Return (X, Y) of the center of cell containing provided text 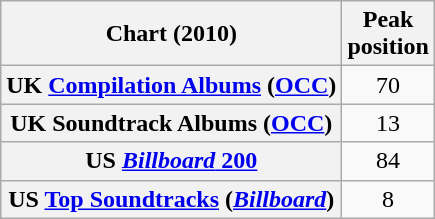
84 (388, 161)
70 (388, 85)
Chart (2010) (172, 34)
8 (388, 199)
UK Compilation Albums (OCC) (172, 85)
UK Soundtrack Albums (OCC) (172, 123)
US Billboard 200 (172, 161)
US Top Soundtracks (Billboard) (172, 199)
Peakposition (388, 34)
13 (388, 123)
